Return [X, Y] of the center of cell containing provided text 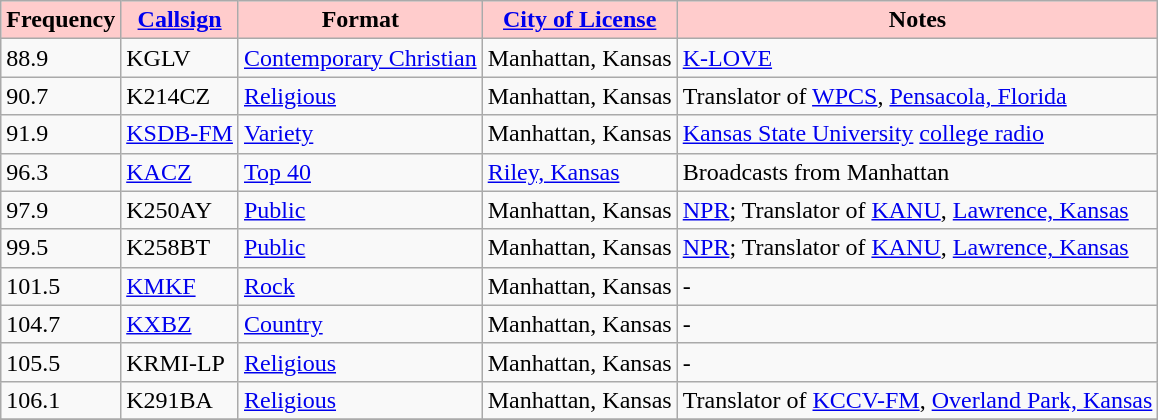
Riley, Kansas [580, 172]
K-LOVE [918, 58]
KXBZ [180, 324]
Format [360, 20]
K258BT [180, 248]
99.5 [61, 248]
106.1 [61, 400]
Top 40 [360, 172]
KACZ [180, 172]
88.9 [61, 58]
City of License [580, 20]
Broadcasts from Manhattan [918, 172]
K291BA [180, 400]
Translator of KCCV-FM, Overland Park, Kansas [918, 400]
K250AY [180, 210]
Variety [360, 134]
KGLV [180, 58]
105.5 [61, 362]
Rock [360, 286]
Country [360, 324]
91.9 [61, 134]
KRMI-LP [180, 362]
104.7 [61, 324]
Kansas State University college radio [918, 134]
K214CZ [180, 96]
Frequency [61, 20]
KMKF [180, 286]
Contemporary Christian [360, 58]
Notes [918, 20]
Translator of WPCS, Pensacola, Florida [918, 96]
96.3 [61, 172]
101.5 [61, 286]
Callsign [180, 20]
90.7 [61, 96]
KSDB-FM [180, 134]
97.9 [61, 210]
